Return the [x, y] coordinate for the center point of the cell that contains the specified text.  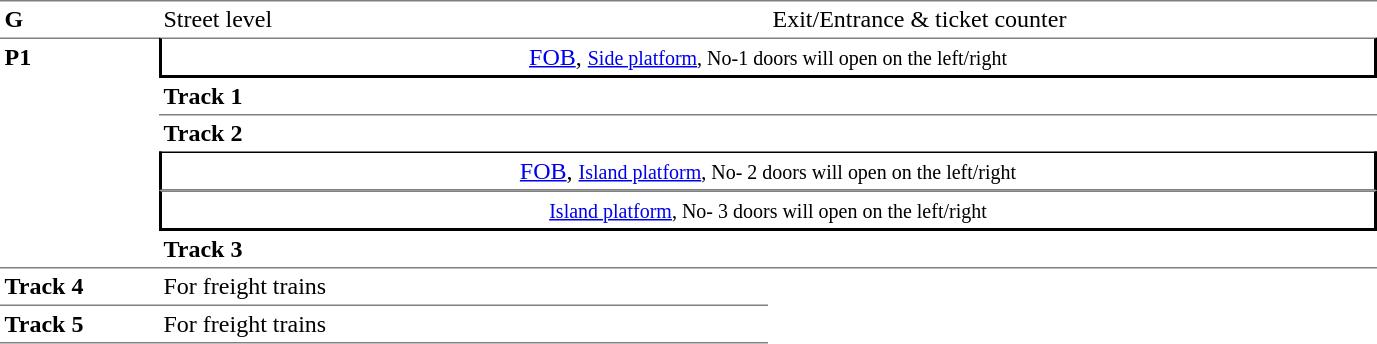
Track 2 [464, 134]
FOB, Island platform, No- 2 doors will open on the left/right [768, 172]
Track 1 [464, 97]
Track 4 [80, 287]
Street level [464, 19]
Exit/Entrance & ticket counter [1072, 19]
Track 5 [80, 325]
G [80, 19]
Island platform, No- 3 doors will open on the left/right [768, 210]
Track 3 [464, 250]
P1 [80, 154]
FOB, Side platform, No-1 doors will open on the left/right [768, 58]
